Locate the cell with the specified text and output its [x, y] center coordinate. 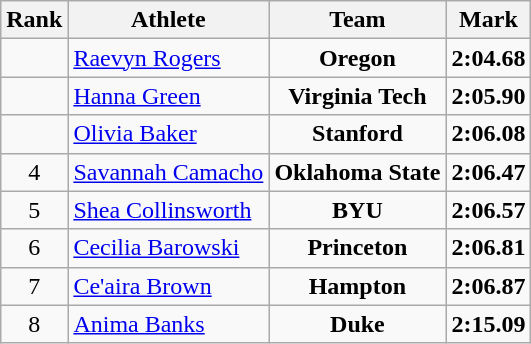
7 [34, 286]
Athlete [168, 20]
2:05.90 [488, 96]
Cecilia Barowski [168, 248]
Duke [358, 324]
Princeton [358, 248]
8 [34, 324]
Virginia Tech [358, 96]
2:06.87 [488, 286]
Mark [488, 20]
Team [358, 20]
Oklahoma State [358, 172]
BYU [358, 210]
Oregon [358, 58]
Hampton [358, 286]
6 [34, 248]
Hanna Green [168, 96]
4 [34, 172]
Stanford [358, 134]
2:06.47 [488, 172]
2:04.68 [488, 58]
2:06.08 [488, 134]
Olivia Baker [168, 134]
Raevyn Rogers [168, 58]
Shea Collinsworth [168, 210]
2:15.09 [488, 324]
Anima Banks [168, 324]
2:06.57 [488, 210]
Ce'aira Brown [168, 286]
5 [34, 210]
2:06.81 [488, 248]
Rank [34, 20]
Savannah Camacho [168, 172]
